For the text-containing cell, return its midpoint in [x, y] coordinate format. 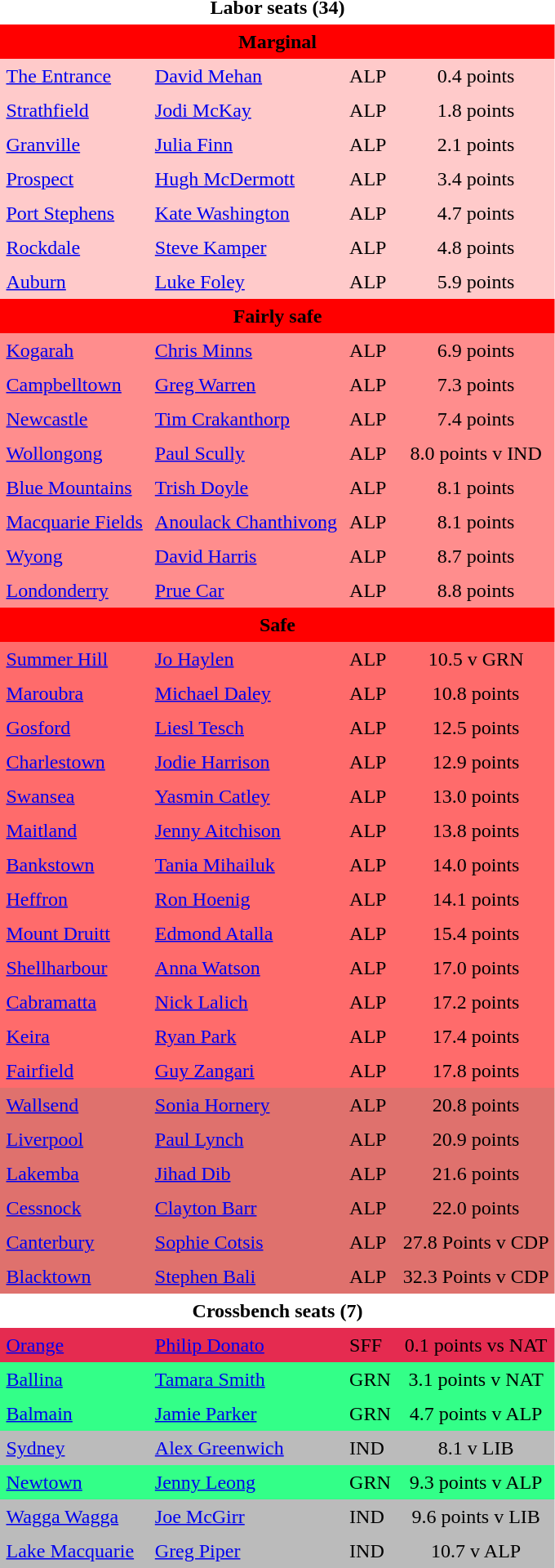
Liverpool [74, 1140]
5.9 points [476, 283]
17.2 points [476, 1003]
13.0 points [476, 797]
Swansea [74, 797]
1.8 points [476, 111]
Londonderry [74, 591]
Prospect [74, 180]
Granville [74, 145]
Auburn [74, 283]
Jodi McKay [246, 111]
Steve Kamper [246, 248]
27.8 Points v CDP [476, 1243]
8.0 points v IND [476, 454]
20.8 points [476, 1106]
Gosford [74, 728]
Ron Hoenig [246, 900]
Wollongong [74, 454]
Tim Crakanthorp [246, 420]
10.8 points [476, 694]
Paul Lynch [246, 1140]
Julia Finn [246, 145]
21.6 points [476, 1174]
12.9 points [476, 763]
4.7 points v ALP [476, 1414]
Chris Minns [246, 351]
Clayton Barr [246, 1209]
14.0 points [476, 866]
Heffron [74, 900]
Anna Watson [246, 969]
Summer Hill [74, 660]
David Harris [246, 557]
Michael Daley [246, 694]
Balmain [74, 1414]
6.9 points [476, 351]
Philip Donato [246, 1346]
Jenny Aitchison [246, 831]
2.1 points [476, 145]
Tamara Smith [246, 1380]
Newtown [74, 1483]
Sophie Cotsis [246, 1243]
Jo Haylen [246, 660]
Jihad Dib [246, 1174]
Port Stephens [74, 214]
0.1 points vs NAT [476, 1346]
20.9 points [476, 1140]
Cessnock [74, 1209]
13.8 points [476, 831]
Prue Car [246, 591]
10.5 v GRN [476, 660]
Strathfield [74, 111]
17.0 points [476, 969]
Newcastle [74, 420]
17.4 points [476, 1037]
7.3 points [476, 385]
9.6 points v LIB [476, 1517]
Tania Mihailuk [246, 866]
9.3 points v ALP [476, 1483]
Fairly safe [277, 317]
Campbelltown [74, 385]
4.8 points [476, 248]
14.1 points [476, 900]
Mount Druitt [74, 934]
Blue Mountains [74, 488]
Safe [277, 626]
Macquarie Fields [74, 523]
15.4 points [476, 934]
Ballina [74, 1380]
David Mehan [246, 77]
Crossbench seats (7) [277, 1312]
Wagga Wagga [74, 1517]
Canterbury [74, 1243]
Jenny Leong [246, 1483]
The Entrance [74, 77]
Maitland [74, 831]
Stephen Bali [246, 1277]
8.8 points [476, 591]
Edmond Atalla [246, 934]
Shellharbour [74, 969]
Yasmin Catley [246, 797]
32.3 Points v CDP [476, 1277]
4.7 points [476, 214]
Cabramatta [74, 1003]
Guy Zangari [246, 1071]
Jamie Parker [246, 1414]
0.4 points [476, 77]
8.7 points [476, 557]
Maroubra [74, 694]
Marginal [277, 42]
Blacktown [74, 1277]
Jodie Harrison [246, 763]
SFF [371, 1346]
22.0 points [476, 1209]
Hugh McDermott [246, 180]
Sydney [74, 1449]
Joe McGirr [246, 1517]
Keira [74, 1037]
Wallsend [74, 1106]
Bankstown [74, 866]
17.8 points [476, 1071]
Ryan Park [246, 1037]
Wyong [74, 557]
Luke Foley [246, 283]
Paul Scully [246, 454]
3.4 points [476, 180]
3.1 points v NAT [476, 1380]
Charlestown [74, 763]
Trish Doyle [246, 488]
Fairfield [74, 1071]
Alex Greenwich [246, 1449]
Greg Warren [246, 385]
8.1 v LIB [476, 1449]
Lakemba [74, 1174]
Orange [74, 1346]
Kate Washington [246, 214]
Nick Lalich [246, 1003]
Rockdale [74, 248]
Sonia Hornery [246, 1106]
Liesl Tesch [246, 728]
7.4 points [476, 420]
Kogarah [74, 351]
12.5 points [476, 728]
Anoulack Chanthivong [246, 523]
